Determine the [X, Y] coordinate at the center of the cell enclosing the given text.  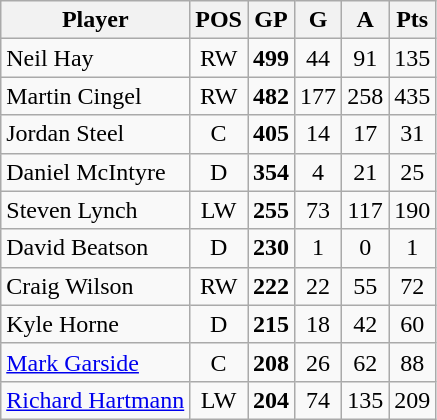
55 [366, 286]
Steven Lynch [96, 210]
177 [318, 96]
60 [412, 324]
G [318, 20]
117 [366, 210]
204 [272, 400]
Craig Wilson [96, 286]
230 [272, 248]
Jordan Steel [96, 134]
Daniel McIntyre [96, 172]
Mark Garside [96, 362]
25 [412, 172]
91 [366, 58]
255 [272, 210]
31 [412, 134]
72 [412, 286]
354 [272, 172]
0 [366, 248]
74 [318, 400]
4 [318, 172]
GP [272, 20]
26 [318, 362]
222 [272, 286]
A [366, 20]
209 [412, 400]
Player [96, 20]
405 [272, 134]
David Beatson [96, 248]
21 [366, 172]
POS [219, 20]
17 [366, 134]
Kyle Horne [96, 324]
208 [272, 362]
22 [318, 286]
482 [272, 96]
18 [318, 324]
Neil Hay [96, 58]
190 [412, 210]
14 [318, 134]
62 [366, 362]
499 [272, 58]
Martin Cingel [96, 96]
42 [366, 324]
215 [272, 324]
88 [412, 362]
435 [412, 96]
44 [318, 58]
73 [318, 210]
Pts [412, 20]
258 [366, 96]
Richard Hartmann [96, 400]
